Extract the [X, Y] coordinate from the center of the cell holding the provided text.  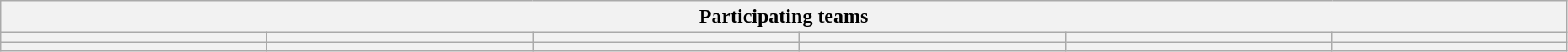
Participating teams [784, 17]
